Return (x, y) of the center of cell containing provided text 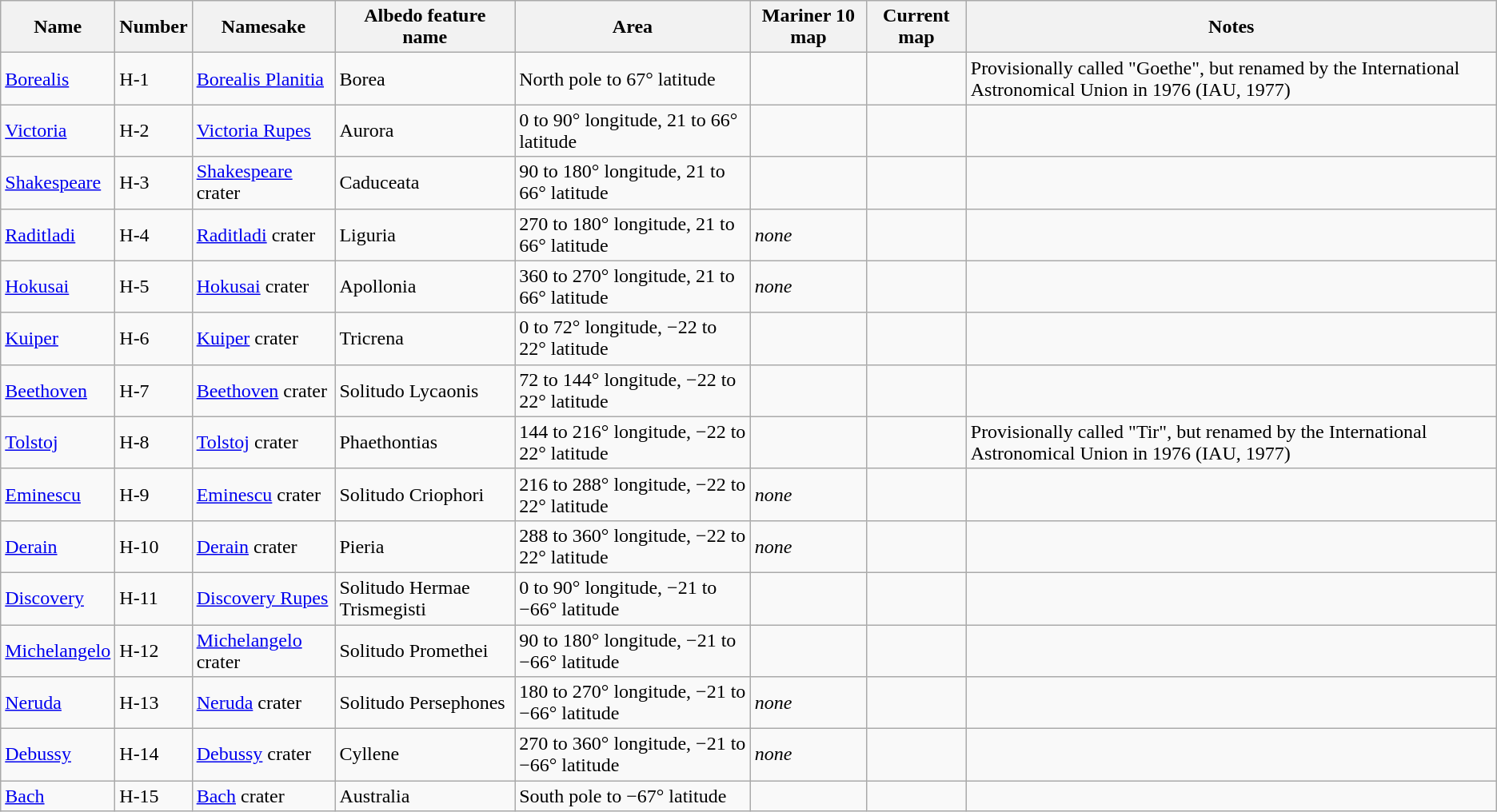
0 to 90° longitude, −21 to −66° latitude (633, 598)
H-8 (154, 443)
Michelangelo (58, 651)
Tricrena (425, 339)
Bach (58, 796)
Notes (1232, 27)
144 to 216° longitude, −22 to 22° latitude (633, 443)
Eminescu crater (264, 494)
Raditladi crater (264, 235)
H-15 (154, 796)
Kuiper (58, 339)
216 to 288° longitude, −22 to 22° latitude (633, 494)
Aurora (425, 131)
Borealis Planitia (264, 78)
Kuiper crater (264, 339)
H-14 (154, 754)
H-2 (154, 131)
Victoria (58, 131)
Number (154, 27)
H-12 (154, 651)
Beethoven crater (264, 390)
Liguria (425, 235)
H-6 (154, 339)
H-4 (154, 235)
Pieria (425, 547)
Neruda crater (264, 703)
Michelangelo crater (264, 651)
Neruda (58, 703)
Solitudo Lycaonis (425, 390)
Bach crater (264, 796)
Hokusai crater (264, 286)
Namesake (264, 27)
Raditladi (58, 235)
Solitudo Promethei (425, 651)
Eminescu (58, 494)
288 to 360° longitude, −22 to 22° latitude (633, 547)
360 to 270° longitude, 21 to 66° latitude (633, 286)
Shakespeare (58, 182)
90 to 180° longitude, 21 to 66° latitude (633, 182)
0 to 72° longitude, −22 to 22° latitude (633, 339)
Current map (916, 27)
Solitudo Criophori (425, 494)
72 to 144° longitude, −22 to 22° latitude (633, 390)
Discovery Rupes (264, 598)
Mariner 10 map (808, 27)
Phaethontias (425, 443)
H-3 (154, 182)
Borea (425, 78)
90 to 180° longitude, −21 to −66° latitude (633, 651)
Solitudo Hermae Trismegisti (425, 598)
Provisionally called "Goethe", but renamed by the International Astronomical Union in 1976 (IAU, 1977) (1232, 78)
H-1 (154, 78)
H-10 (154, 547)
South pole to −67° latitude (633, 796)
Hokusai (58, 286)
North pole to 67° latitude (633, 78)
Derain crater (264, 547)
Debussy crater (264, 754)
Tolstoj crater (264, 443)
Victoria Rupes (264, 131)
Beethoven (58, 390)
H-5 (154, 286)
Cyllene (425, 754)
H-11 (154, 598)
H-7 (154, 390)
Borealis (58, 78)
180 to 270° longitude, −21 to −66° latitude (633, 703)
Shakespeare crater (264, 182)
Australia (425, 796)
Caduceata (425, 182)
Name (58, 27)
Tolstoj (58, 443)
Solitudo Persephones (425, 703)
Debussy (58, 754)
Albedo feature name (425, 27)
Discovery (58, 598)
H-13 (154, 703)
Apollonia (425, 286)
Provisionally called "Tir", but renamed by the International Astronomical Union in 1976 (IAU, 1977) (1232, 443)
Area (633, 27)
0 to 90° longitude, 21 to 66° latitude (633, 131)
H-9 (154, 494)
270 to 180° longitude, 21 to 66° latitude (633, 235)
Derain (58, 547)
270 to 360° longitude, −21 to −66° latitude (633, 754)
